Detect which cell encompasses the target text, then output its (X, Y) center coordinate. 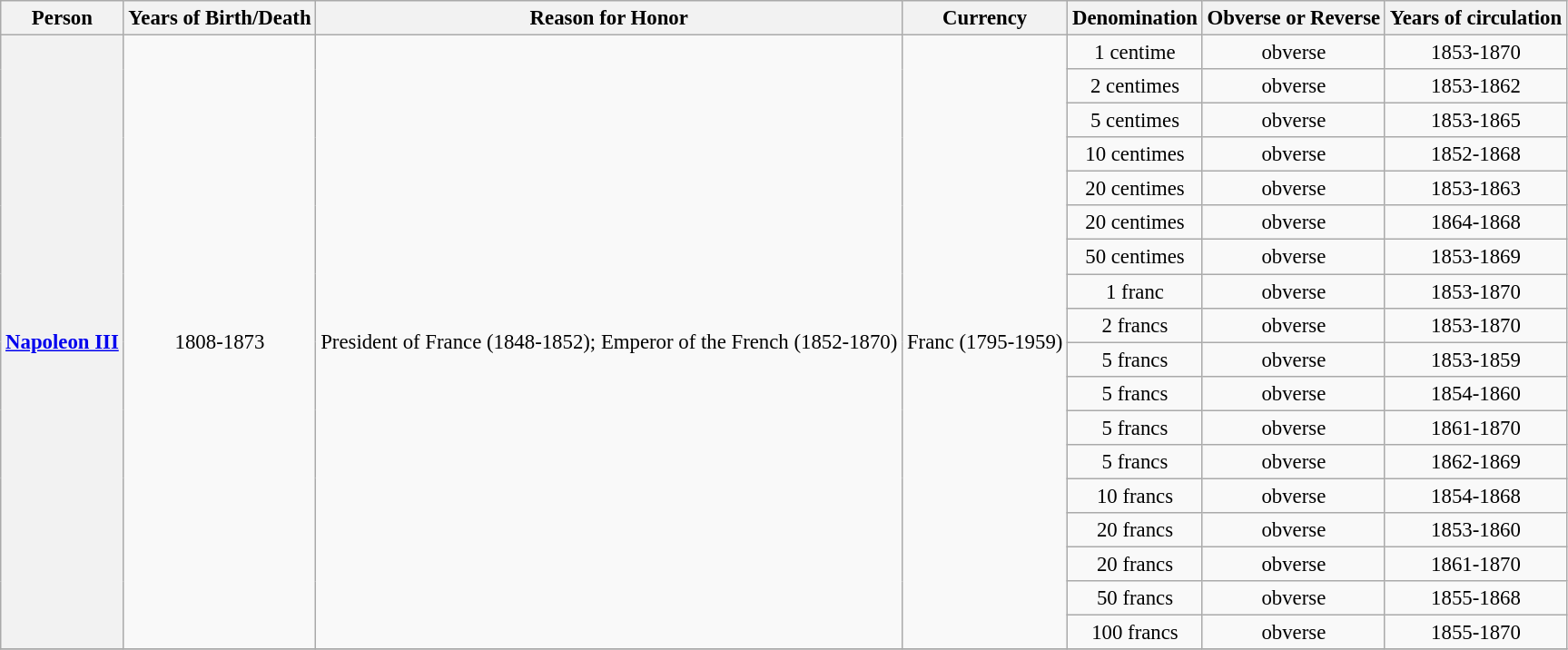
1 franc (1135, 291)
Currency (985, 18)
1855-1870 (1475, 633)
1853-1863 (1475, 189)
1853-1859 (1475, 359)
1852-1868 (1475, 154)
1 centime (1135, 53)
1854-1868 (1475, 496)
50 centimes (1135, 257)
1853-1862 (1475, 86)
1864-1868 (1475, 222)
Person (62, 18)
10 centimes (1135, 154)
1853-1860 (1475, 530)
Years of Birth/Death (220, 18)
President of France (1848-1852); Emperor of the French (1852-1870) (609, 343)
2 centimes (1135, 86)
50 francs (1135, 598)
1853-1869 (1475, 257)
100 francs (1135, 633)
1808-1873 (220, 343)
Obverse or Reverse (1293, 18)
1862-1869 (1475, 462)
Years of circulation (1475, 18)
Napoleon III (62, 343)
5 centimes (1135, 121)
2 francs (1135, 325)
Franc (1795-1959) (985, 343)
Denomination (1135, 18)
1854-1860 (1475, 393)
Reason for Honor (609, 18)
10 francs (1135, 496)
1853-1865 (1475, 121)
1855-1868 (1475, 598)
